Output the (x, y) coordinate of the center of the cell containing the given text.  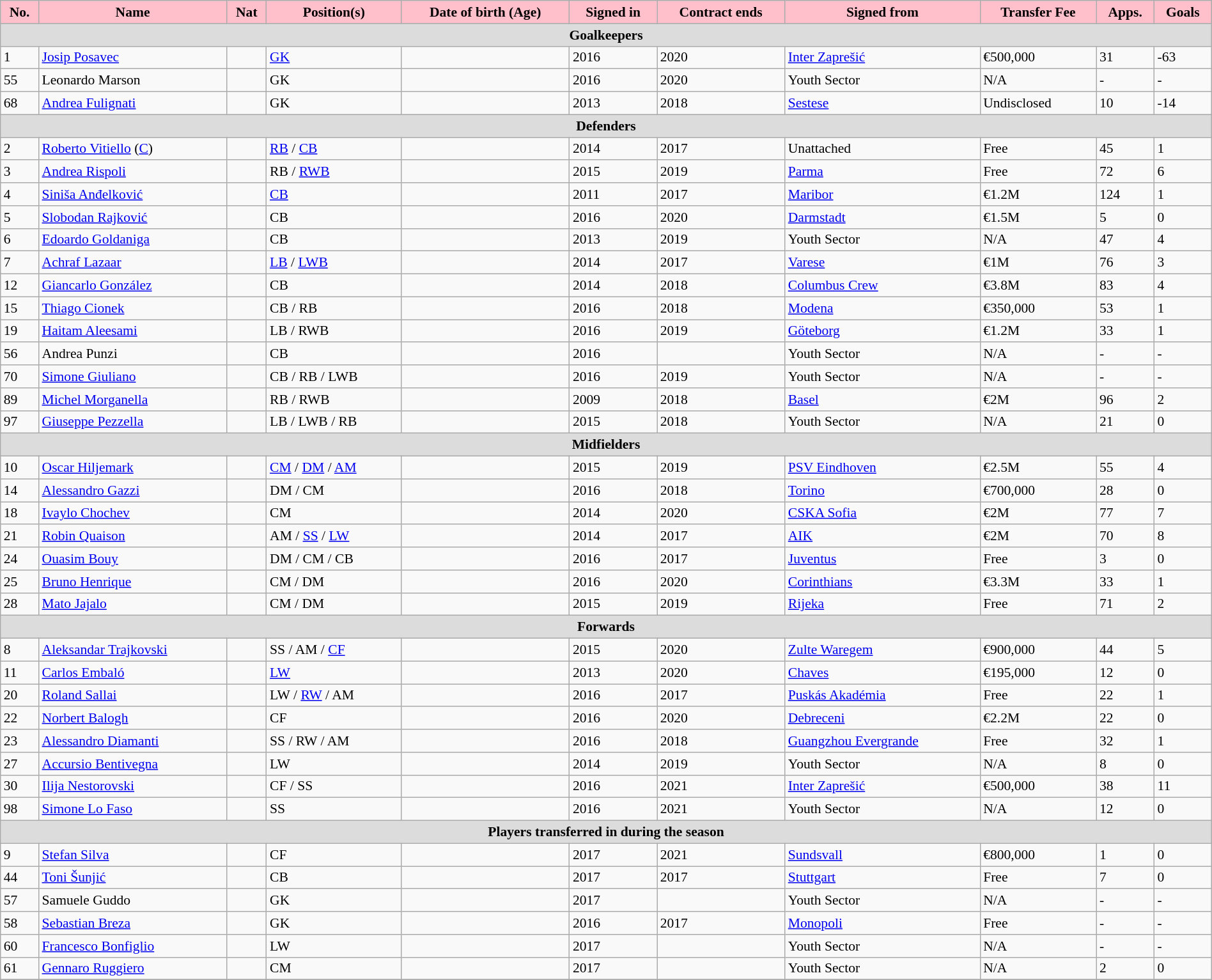
CF / SS (334, 786)
€700,000 (1038, 490)
27 (20, 764)
68 (20, 104)
Contract ends (721, 12)
Midfielders (606, 445)
Columbus Crew (882, 286)
Samuele Guddo (133, 901)
89 (20, 400)
CSKA Sofia (882, 513)
24 (20, 559)
Rijeka (882, 604)
€350,000 (1038, 308)
Basel (882, 400)
LB / RWB (334, 331)
Thiago Cionek (133, 308)
LB / LWB (334, 263)
Carlos Embaló (133, 673)
CB / RB / LWB (334, 377)
Göteborg (882, 331)
CB / RB (334, 308)
Juventus (882, 559)
18 (20, 513)
58 (20, 923)
Sebastian Breza (133, 923)
Parma (882, 172)
60 (20, 946)
SS (334, 809)
LB / LWB / RB (334, 422)
30 (20, 786)
Simone Lo Faso (133, 809)
Leonardo Marson (133, 81)
Norbert Balogh (133, 719)
DM / CM / CB (334, 559)
77 (1125, 513)
Ilija Nestorovski (133, 786)
Giancarlo González (133, 286)
Chaves (882, 673)
Achraf Lazaar (133, 263)
23 (20, 741)
72 (1125, 172)
Stuttgart (882, 878)
Alessandro Gazzi (133, 490)
No. (20, 12)
€2.2M (1038, 719)
-14 (1183, 104)
Ouasim Bouy (133, 559)
Zulte Waregem (882, 650)
Signed from (882, 12)
Francesco Bonfiglio (133, 946)
Torino (882, 490)
83 (1125, 286)
SS / AM / CF (334, 650)
€3.8M (1038, 286)
CM / DM / AM (334, 468)
Roland Sallai (133, 696)
€900,000 (1038, 650)
Defenders (606, 126)
19 (20, 331)
AIK (882, 536)
Alessandro Diamanti (133, 741)
LW / RW / AM (334, 696)
Andrea Punzi (133, 354)
Name (133, 12)
Accursio Bentivegna (133, 764)
Nat (247, 12)
Corinthians (882, 582)
Goals (1183, 12)
Debreceni (882, 719)
Edoardo Goldaniga (133, 240)
47 (1125, 240)
71 (1125, 604)
31 (1125, 58)
57 (20, 901)
SS / RW / AM (334, 741)
96 (1125, 400)
Bruno Henrique (133, 582)
-63 (1183, 58)
€195,000 (1038, 673)
76 (1125, 263)
€2.5M (1038, 468)
Signed in (614, 12)
Goalkeepers (606, 35)
Guangzhou Evergrande (882, 741)
Stefan Silva (133, 855)
Darmstadt (882, 217)
Ivaylo Chochev (133, 513)
15 (20, 308)
PSV Eindhoven (882, 468)
Forwards (606, 627)
RB / CB (334, 149)
AM / SS / LW (334, 536)
53 (1125, 308)
Oscar Hiljemark (133, 468)
Undisclosed (1038, 104)
98 (20, 809)
Maribor (882, 194)
Toni Šunjić (133, 878)
45 (1125, 149)
Apps. (1125, 12)
Simone Giuliano (133, 377)
Position(s) (334, 12)
20 (20, 696)
Modena (882, 308)
97 (20, 422)
25 (20, 582)
124 (1125, 194)
61 (20, 968)
Sundsvall (882, 855)
Puskás Akadémia (882, 696)
Josip Posavec (133, 58)
€1M (1038, 263)
14 (20, 490)
Varese (882, 263)
2009 (614, 400)
Andrea Rispoli (133, 172)
€3.3M (1038, 582)
Haitam Aleesami (133, 331)
Players transferred in during the season (606, 832)
32 (1125, 741)
Giuseppe Pezzella (133, 422)
38 (1125, 786)
Monopoli (882, 923)
9 (20, 855)
Sestese (882, 104)
Date of birth (Age) (486, 12)
Andrea Fulignati (133, 104)
€1.5M (1038, 217)
Aleksandar Trajkovski (133, 650)
Michel Morganella (133, 400)
DM / CM (334, 490)
€800,000 (1038, 855)
Mato Jajalo (133, 604)
Slobodan Rajković (133, 217)
Gennaro Ruggiero (133, 968)
Siniša Anđelković (133, 194)
2011 (614, 194)
Roberto Vitiello (C) (133, 149)
Transfer Fee (1038, 12)
Unattached (882, 149)
56 (20, 354)
Robin Quaison (133, 536)
